Determine the (X, Y) coordinate at the center of the cell enclosing the given text.  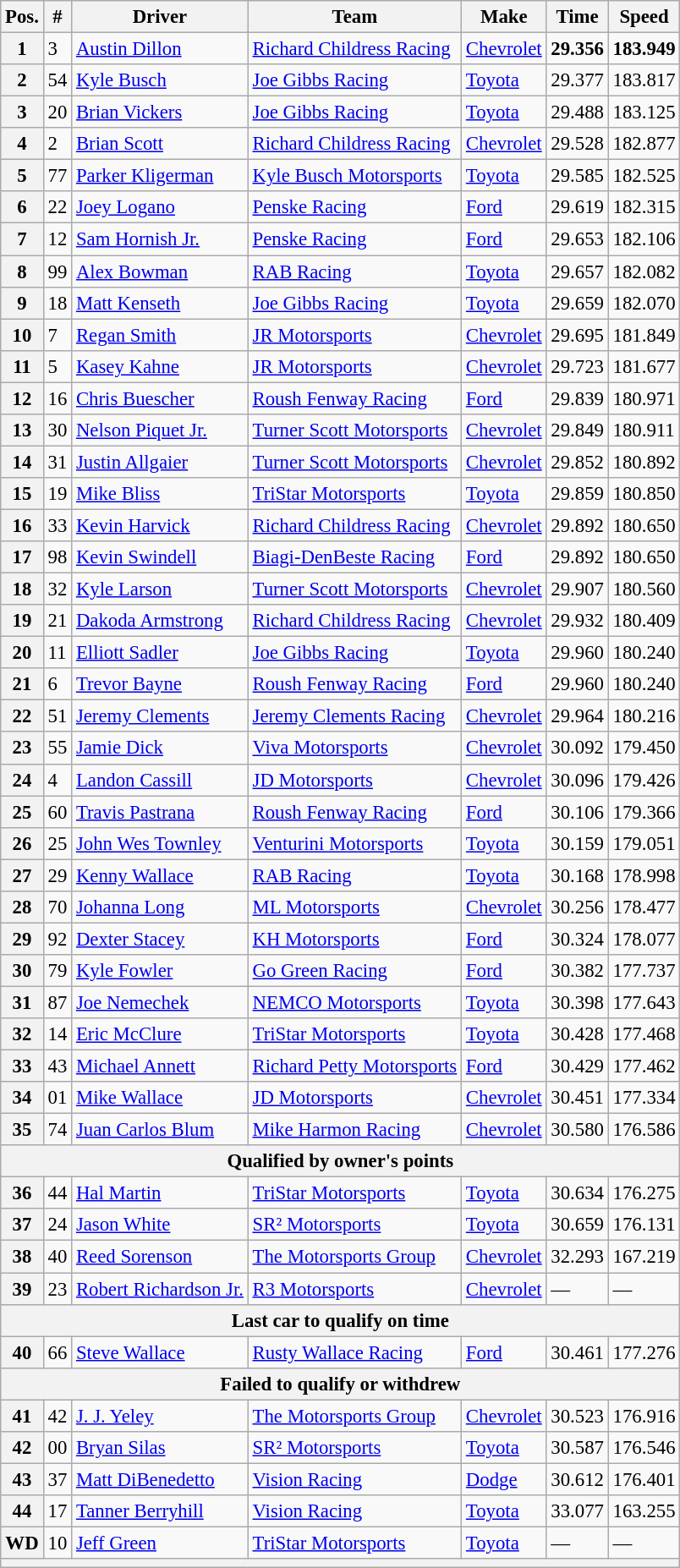
180.216 (644, 716)
29.619 (577, 207)
182.106 (644, 239)
9 (22, 303)
163.255 (644, 1511)
30.092 (577, 748)
30.096 (577, 780)
Austin Dillon (161, 49)
Reed Sorenson (161, 1257)
01 (58, 1098)
Johanna Long (161, 907)
36 (22, 1193)
30.634 (577, 1193)
KH Motorsports (354, 939)
176.916 (644, 1416)
176.401 (644, 1479)
Jeremy Clements (161, 716)
180.560 (644, 589)
29.839 (577, 398)
29.377 (577, 80)
29.528 (577, 144)
Matt DiBenedetto (161, 1479)
179.366 (644, 812)
30.659 (577, 1225)
Michael Annett (161, 1066)
Alex Bowman (161, 271)
29.653 (577, 239)
Joey Logano (161, 207)
Mike Harmon Racing (354, 1130)
Kasey Kahne (161, 366)
Tanner Berryhill (161, 1511)
179.450 (644, 748)
29.657 (577, 271)
34 (22, 1098)
99 (58, 271)
181.677 (644, 366)
182.082 (644, 271)
29.585 (577, 176)
Matt Kenseth (161, 303)
30.429 (577, 1066)
Make (504, 17)
87 (58, 1002)
182.070 (644, 303)
WD (22, 1543)
30.451 (577, 1098)
30.461 (577, 1352)
Travis Pastrana (161, 812)
182.315 (644, 207)
Biagi-DenBeste Racing (354, 557)
ML Motorsports (354, 907)
181.849 (644, 335)
Kyle Larson (161, 589)
30.168 (577, 875)
30.324 (577, 939)
Driver (161, 17)
Nelson Piquet Jr. (161, 430)
30.587 (577, 1448)
29.356 (577, 49)
167.219 (644, 1257)
15 (22, 494)
180.892 (644, 462)
176.131 (644, 1225)
Venturini Motorsports (354, 843)
NEMCO Motorsports (354, 1002)
177.468 (644, 1034)
177.643 (644, 1002)
Kenny Wallace (161, 875)
70 (58, 907)
29.932 (577, 621)
00 (58, 1448)
Trevor Bayne (161, 684)
Jeff Green (161, 1543)
30.428 (577, 1034)
183.949 (644, 49)
179.426 (644, 780)
29.964 (577, 716)
Go Green Racing (354, 971)
30.106 (577, 812)
176.275 (644, 1193)
66 (58, 1352)
Juan Carlos Blum (161, 1130)
Qualified by owner's points (340, 1161)
92 (58, 939)
Sam Hornish Jr. (161, 239)
54 (58, 80)
28 (22, 907)
Landon Cassill (161, 780)
Brian Vickers (161, 112)
Dodge (504, 1479)
41 (22, 1416)
30.612 (577, 1479)
79 (58, 971)
Joe Nemechek (161, 1002)
Eric McClure (161, 1034)
98 (58, 557)
77 (58, 176)
Jason White (161, 1225)
183.125 (644, 112)
Failed to qualify or withdrew (340, 1384)
13 (22, 430)
60 (58, 812)
30.382 (577, 971)
Kevin Swindell (161, 557)
Time (577, 17)
Last car to qualify on time (340, 1320)
29.695 (577, 335)
Bryan Silas (161, 1448)
51 (58, 716)
Chris Buescher (161, 398)
R3 Motorsports (354, 1289)
180.850 (644, 494)
30.398 (577, 1002)
Kyle Busch (161, 80)
Steve Wallace (161, 1352)
33.077 (577, 1511)
179.051 (644, 843)
29.849 (577, 430)
178.077 (644, 939)
Rusty Wallace Racing (354, 1352)
182.877 (644, 144)
178.477 (644, 907)
Jeremy Clements Racing (354, 716)
30.523 (577, 1416)
35 (22, 1130)
55 (58, 748)
8 (22, 271)
Mike Wallace (161, 1098)
26 (22, 843)
32.293 (577, 1257)
180.409 (644, 621)
38 (22, 1257)
29.723 (577, 366)
29.859 (577, 494)
177.737 (644, 971)
27 (22, 875)
29.907 (577, 589)
177.462 (644, 1066)
Elliott Sadler (161, 653)
Jamie Dick (161, 748)
Speed (644, 17)
183.817 (644, 80)
Justin Allgaier (161, 462)
Kyle Fowler (161, 971)
Richard Petty Motorsports (354, 1066)
Dexter Stacey (161, 939)
177.276 (644, 1352)
180.911 (644, 430)
29.852 (577, 462)
176.546 (644, 1448)
Team (354, 17)
Hal Martin (161, 1193)
178.998 (644, 875)
# (58, 17)
Viva Motorsports (354, 748)
Dakoda Armstrong (161, 621)
182.525 (644, 176)
29.488 (577, 112)
74 (58, 1130)
Kyle Busch Motorsports (354, 176)
39 (22, 1289)
30.580 (577, 1130)
177.334 (644, 1098)
Mike Bliss (161, 494)
176.586 (644, 1130)
29.659 (577, 303)
180.971 (644, 398)
Brian Scott (161, 144)
Robert Richardson Jr. (161, 1289)
J. J. Yeley (161, 1416)
John Wes Townley (161, 843)
Kevin Harvick (161, 525)
1 (22, 49)
Parker Kligerman (161, 176)
Regan Smith (161, 335)
Pos. (22, 17)
30.256 (577, 907)
30.159 (577, 843)
